For the text-containing cell, return its midpoint in (X, Y) coordinate format. 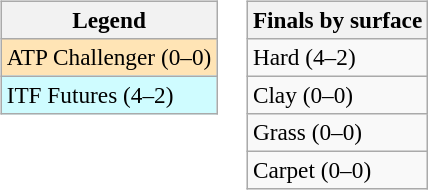
ATP Challenger (0–0) (108, 57)
Hard (4–2) (337, 57)
Carpet (0–0) (337, 171)
Grass (0–0) (337, 133)
Finals by surface (337, 20)
Clay (0–0) (337, 95)
ITF Futures (4–2) (108, 95)
Legend (108, 20)
